Find where the given text appears and provide that cell's center as (X, Y) coordinate. 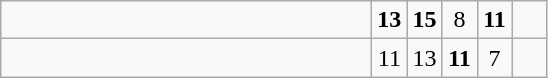
7 (494, 58)
15 (424, 20)
8 (460, 20)
